Pinpoint the cell where the given text exists, returning its (x, y) midpoint coordinate. 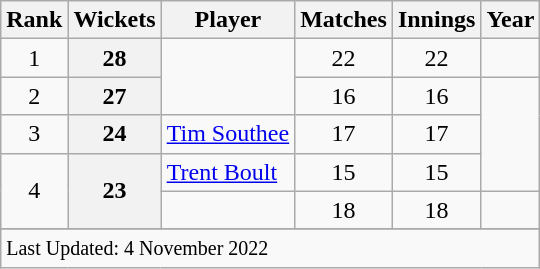
Year (510, 20)
28 (114, 58)
Rank (34, 20)
23 (114, 191)
Tim Southee (228, 134)
27 (114, 96)
24 (114, 134)
Last Updated: 4 November 2022 (270, 248)
Innings (436, 20)
2 (34, 96)
1 (34, 58)
3 (34, 134)
Trent Boult (228, 172)
Matches (344, 20)
4 (34, 191)
Wickets (114, 20)
Player (228, 20)
